Scan for the cell matching the given text and deliver its (x, y) coordinate at center. 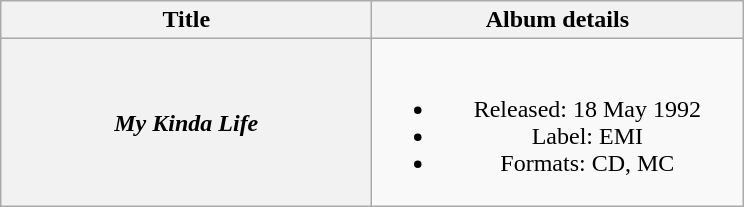
Title (186, 20)
Album details (558, 20)
My Kinda Life (186, 122)
Released: 18 May 1992Label: EMIFormats: CD, MC (558, 122)
